Detect which cell encompasses the target text, then output its [x, y] center coordinate. 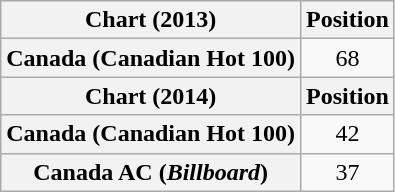
37 [348, 172]
42 [348, 134]
Chart (2013) [151, 20]
Canada AC (Billboard) [151, 172]
Chart (2014) [151, 96]
68 [348, 58]
